Search for the cell housing the specified text and yield its [x, y] center coordinate. 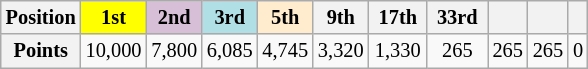
0 [578, 51]
10,000 [114, 51]
7,800 [174, 51]
Points [41, 51]
17th [398, 17]
1st [114, 17]
9th [341, 17]
4,745 [285, 51]
6,085 [230, 51]
3rd [230, 17]
2nd [174, 17]
3,320 [341, 51]
33rd [458, 17]
1,330 [398, 51]
5th [285, 17]
Position [41, 17]
